Return (x, y) of the center of cell containing provided text 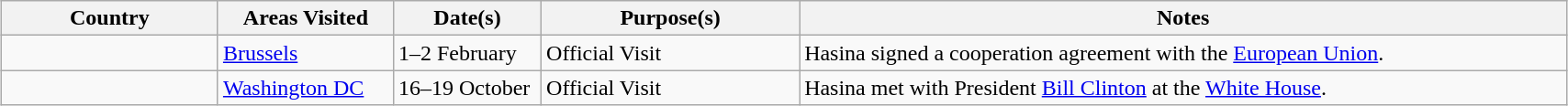
Brussels (305, 53)
Notes (1183, 18)
16–19 October (466, 88)
Washington DC (305, 88)
Date(s) (466, 18)
Hasina signed a cooperation agreement with the European Union. (1183, 53)
Areas Visited (305, 18)
Country (109, 18)
Hasina met with President Bill Clinton at the White House. (1183, 88)
1–2 February (466, 53)
Purpose(s) (670, 18)
